From the cell containing the given text, extract its center point as [X, Y] coordinate. 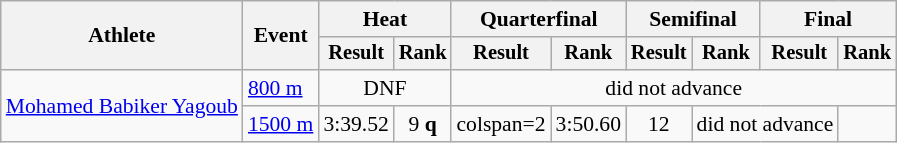
Final [828, 19]
Semifinal [693, 19]
800 m [280, 88]
Heat [384, 19]
9 q [423, 124]
1500 m [280, 124]
Athlete [122, 36]
3:50.60 [588, 124]
colspan=2 [500, 124]
3:39.52 [356, 124]
DNF [384, 88]
Quarterfinal [538, 19]
12 [659, 124]
Mohamed Babiker Yagoub [122, 106]
Event [280, 36]
